Capture the cell that displays the provided text and extract its (X, Y) central coordinate. 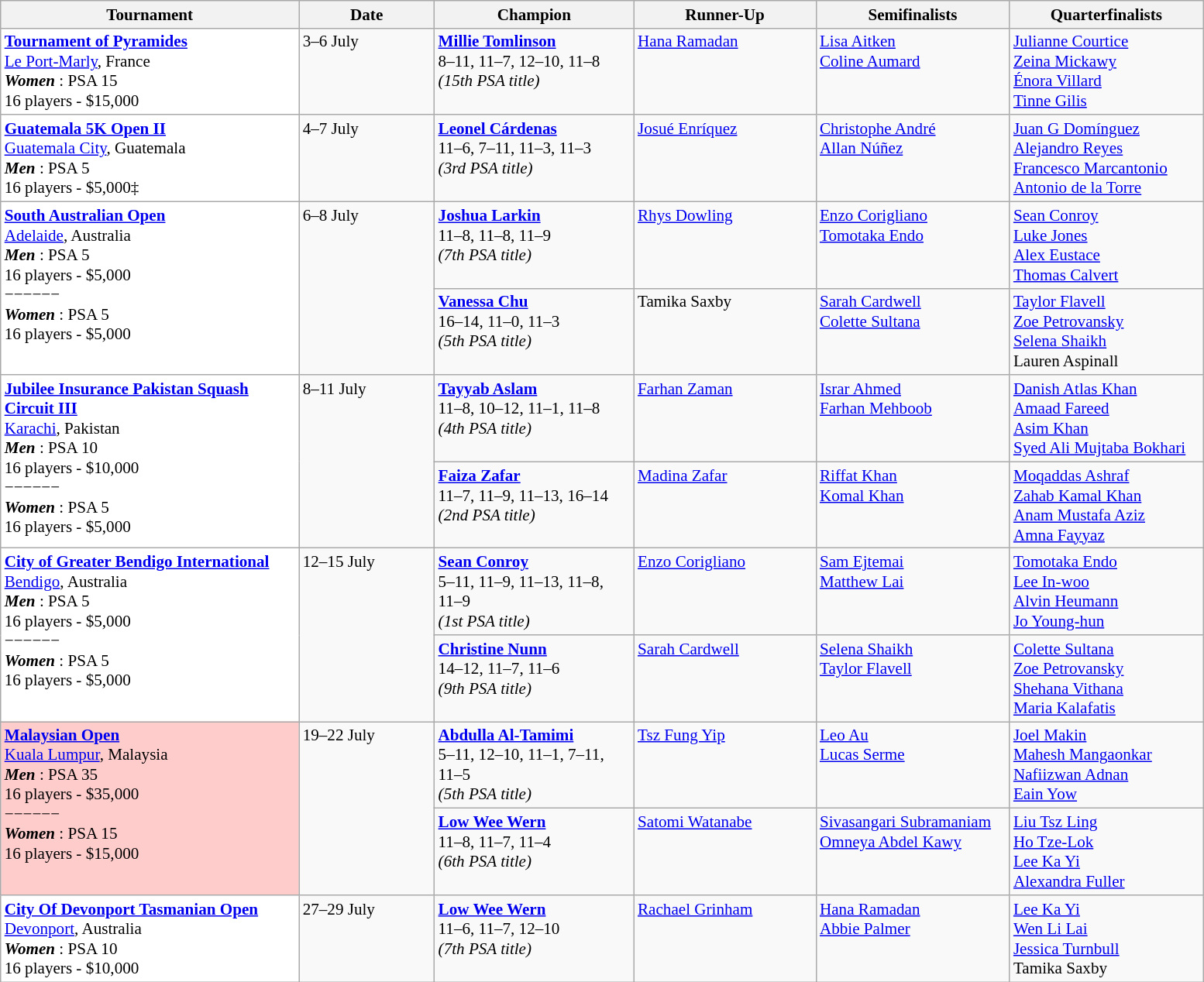
Rachael Grinham (725, 939)
Israr Ahmed Farhan Mehboob (913, 418)
Abdulla Al-Tamimi5–11, 12–10, 11–1, 7–11, 11–5(5th PSA title) (535, 765)
Hana Ramadan (725, 71)
Christine Nunn14–12, 11–7, 11–6(9th PSA title) (535, 678)
Lee Ka Yi Wen Li Lai Jessica Turnbull Tamika Saxby (1106, 939)
Danish Atlas Khan Amaad Fareed Asim Khan Syed Ali Mujtaba Bokhari (1106, 418)
Date (367, 14)
27–29 July (367, 939)
Enzo Corigliano (725, 592)
Sivasangari Subramaniam Omneya Abdel Kawy (913, 852)
Tamika Saxby (725, 331)
Faiza Zafar11–7, 11–9, 11–13, 16–14(2nd PSA title) (535, 505)
Julianne Courtice Zeina Mickawy Énora Villard Tinne Gilis (1106, 71)
Satomi Watanabe (725, 852)
Semifinalists (913, 14)
Enzo Corigliano Tomotaka Endo (913, 245)
Tsz Fung Yip (725, 765)
Josué Enríquez (725, 158)
Guatemala 5K Open II Guatemala City, Guatemala Men : PSA 516 players - $5,000‡ (150, 158)
Low Wee Wern11–6, 11–7, 12–10(7th PSA title) (535, 939)
Hana Ramadan Abbie Palmer (913, 939)
Champion (535, 14)
Sam Ejtemai Matthew Lai (913, 592)
Juan G Domínguez Alejandro Reyes Francesco Marcantonio Antonio de la Torre (1106, 158)
12–15 July (367, 635)
Joshua Larkin11–8, 11–8, 11–9(7th PSA title) (535, 245)
Sarah Cardwell Colette Sultana (913, 331)
South Australian Open Adelaide, Australia Men : PSA 516 players - $5,000−−−−−− Women : PSA 516 players - $5,000 (150, 288)
Tournament of Pyramides Le Port-Marly, France Women : PSA 1516 players - $15,000 (150, 71)
Christophe André Allan Núñez (913, 158)
Tournament (150, 14)
19–22 July (367, 809)
Tayyab Aslam11–8, 10–12, 11–1, 11–8(4th PSA title) (535, 418)
Low Wee Wern11–8, 11–7, 11–4(6th PSA title) (535, 852)
Vanessa Chu16–14, 11–0, 11–3(5th PSA title) (535, 331)
City Of Devonport Tasmanian Open Devonport, Australia Women : PSA 1016 players - $10,000 (150, 939)
Millie Tomlinson8–11, 11–7, 12–10, 11–8(15th PSA title) (535, 71)
Jubilee Insurance Pakistan Squash Circuit III Karachi, Pakistan Men : PSA 1016 players - $10,000−−−−−− Women : PSA 516 players - $5,000 (150, 462)
Taylor Flavell Zoe Petrovansky Selena Shaikh Lauren Aspinall (1106, 331)
Selena Shaikh Taylor Flavell (913, 678)
Riffat Khan Komal Khan (913, 505)
Colette Sultana Zoe Petrovansky Shehana Vithana Maria Kalafatis (1106, 678)
Rhys Dowling (725, 245)
4–7 July (367, 158)
Leonel Cárdenas11–6, 7–11, 11–3, 11–3(3rd PSA title) (535, 158)
Tomotaka Endo Lee In-woo Alvin Heumann Jo Young-hun (1106, 592)
Sean Conroy5–11, 11–9, 11–13, 11–8, 11–9(1st PSA title) (535, 592)
8–11 July (367, 462)
Malaysian Open Kuala Lumpur, Malaysia Men : PSA 3516 players - $35,000−−−−−− Women : PSA 1516 players - $15,000 (150, 809)
Madina Zafar (725, 505)
6–8 July (367, 288)
City of Greater Bendigo International Bendigo, Australia Men : PSA 516 players - $5,000−−−−−− Women : PSA 516 players - $5,000 (150, 635)
Moqaddas Ashraf Zahab Kamal Khan Anam Mustafa Aziz Amna Fayyaz (1106, 505)
Sarah Cardwell (725, 678)
Leo Au Lucas Serme (913, 765)
Lisa Aitken Coline Aumard (913, 71)
Quarterfinalists (1106, 14)
Farhan Zaman (725, 418)
Liu Tsz Ling Ho Tze-Lok Lee Ka Yi Alexandra Fuller (1106, 852)
3–6 July (367, 71)
Sean Conroy Luke Jones Alex Eustace Thomas Calvert (1106, 245)
Joel Makin Mahesh Mangaonkar Nafiizwan Adnan Eain Yow (1106, 765)
Runner-Up (725, 14)
